Output the [X, Y] coordinate of the center of the cell containing the given text.  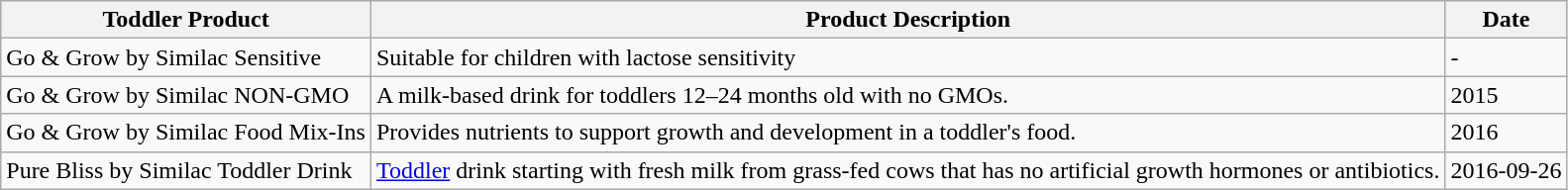
- [1506, 57]
2015 [1506, 95]
Go & Grow by Similac Sensitive [186, 57]
Toddler Product [186, 20]
A milk-based drink for toddlers 12–24 months old with no GMOs. [907, 95]
Suitable for children with lactose sensitivity [907, 57]
Go & Grow by Similac Food Mix-Ins [186, 133]
Provides nutrients to support growth and development in a toddler's food. [907, 133]
Go & Grow by Similac NON-GMO [186, 95]
Product Description [907, 20]
2016-09-26 [1506, 170]
Date [1506, 20]
Toddler drink starting with fresh milk from grass-fed cows that has no artificial growth hormones or antibiotics. [907, 170]
Pure Bliss by Similac Toddler Drink [186, 170]
2016 [1506, 133]
